Return (x, y) of the center of cell containing provided text 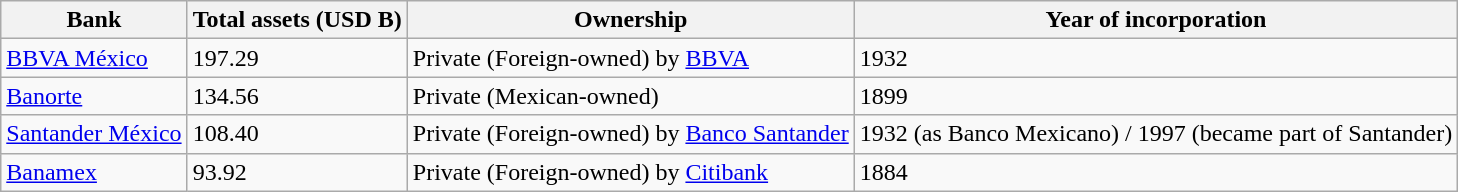
Year of incorporation (1156, 20)
1899 (1156, 96)
Private (Foreign-owned) by Citibank (630, 172)
1932 (as Banco Mexicano) / 1997 (became part of Santander) (1156, 134)
Ownership (630, 20)
Banorte (94, 96)
Santander México (94, 134)
134.56 (297, 96)
1884 (1156, 172)
93.92 (297, 172)
Private (Mexican-owned) (630, 96)
197.29 (297, 58)
Banamex (94, 172)
Bank (94, 20)
1932 (1156, 58)
Private (Foreign-owned) by BBVA (630, 58)
Private (Foreign-owned) by Banco Santander (630, 134)
Total assets (USD B) (297, 20)
108.40 (297, 134)
BBVA México (94, 58)
